From the cell containing the given text, extract its center point as (X, Y) coordinate. 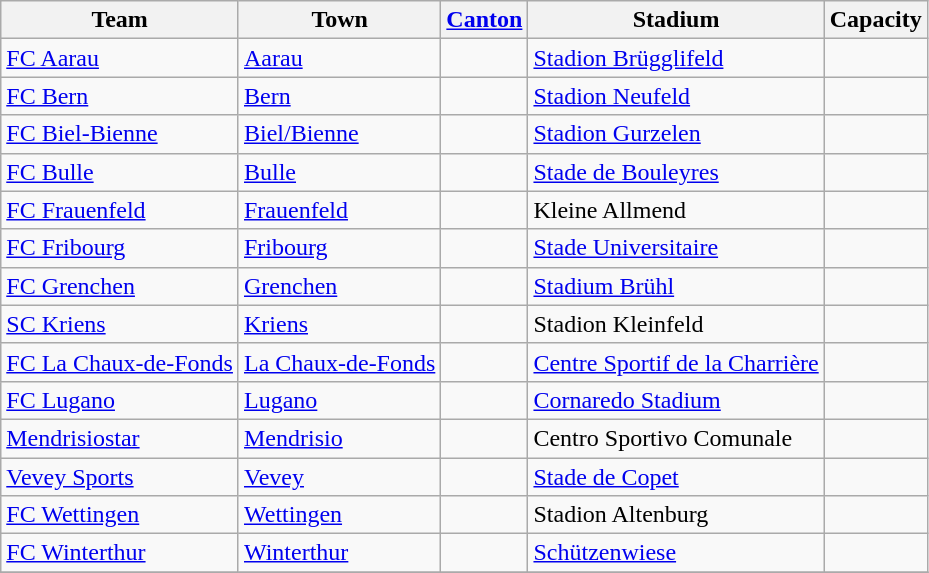
Stadion Brügglifeld (676, 58)
Stade de Bouleyres (676, 172)
Town (339, 20)
Kleine Allmend (676, 210)
Stadion Gurzelen (676, 134)
FC Bulle (120, 172)
FC Winterthur (120, 553)
Canton (484, 20)
Centro Sportivo Comunale (676, 438)
Mendrisiostar (120, 438)
Stade Universitaire (676, 248)
FC Biel-Bienne (120, 134)
Stadion Neufeld (676, 96)
La Chaux-de-Fonds (339, 362)
Schützenwiese (676, 553)
FC Aarau (120, 58)
Centre Sportif de la Charrière (676, 362)
FC Fribourg (120, 248)
Mendrisio (339, 438)
Winterthur (339, 553)
Team (120, 20)
Grenchen (339, 286)
Bulle (339, 172)
Vevey Sports (120, 477)
Stadion Altenburg (676, 515)
Fribourg (339, 248)
Frauenfeld (339, 210)
Wettingen (339, 515)
Aarau (339, 58)
SC Kriens (120, 324)
Stadion Kleinfeld (676, 324)
FC Grenchen (120, 286)
FC Bern (120, 96)
Kriens (339, 324)
FC Lugano (120, 400)
Stadium Brühl (676, 286)
Lugano (339, 400)
Stadium (676, 20)
FC La Chaux-de-Fonds (120, 362)
Stade de Copet (676, 477)
Bern (339, 96)
Biel/Bienne (339, 134)
FC Wettingen (120, 515)
Vevey (339, 477)
FC Frauenfeld (120, 210)
Cornaredo Stadium (676, 400)
Capacity (876, 20)
